Find where the given text appears and provide that cell's center as (x, y) coordinate. 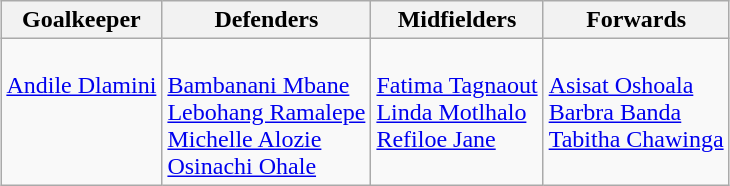
Fatima Tagnaout Linda Motlhalo Refiloe Jane (457, 112)
Defenders (266, 20)
Forwards (636, 20)
Andile Dlamini (82, 112)
Goalkeeper (82, 20)
Asisat Oshoala Barbra Banda Tabitha Chawinga (636, 112)
Bambanani Mbane Lebohang Ramalepe Michelle Alozie Osinachi Ohale (266, 112)
Midfielders (457, 20)
